Extract the (X, Y) coordinate from the center of the cell holding the provided text.  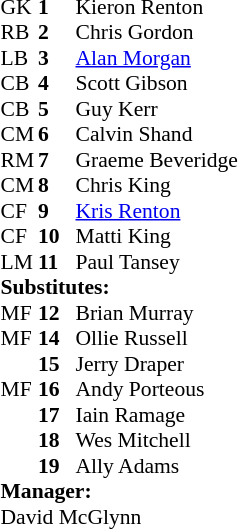
RM (19, 160)
10 (57, 237)
9 (57, 211)
4 (57, 83)
6 (57, 135)
3 (57, 58)
19 (57, 466)
18 (57, 441)
14 (57, 339)
RB (19, 33)
LM (19, 262)
LB (19, 58)
17 (57, 415)
5 (57, 109)
8 (57, 185)
2 (57, 33)
16 (57, 389)
12 (57, 313)
11 (57, 262)
7 (57, 160)
15 (57, 364)
